Search for the cell housing the specified text and yield its (X, Y) center coordinate. 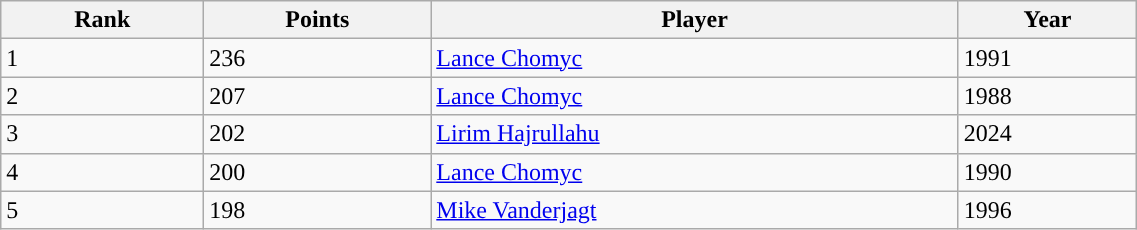
Rank (102, 20)
4 (102, 172)
5 (102, 210)
198 (318, 210)
1988 (1048, 96)
Mike Vanderjagt (694, 210)
Year (1048, 20)
200 (318, 172)
202 (318, 134)
207 (318, 96)
2024 (1048, 134)
3 (102, 134)
1996 (1048, 210)
1 (102, 58)
Lirim Hajrullahu (694, 134)
Player (694, 20)
1991 (1048, 58)
2 (102, 96)
236 (318, 58)
Points (318, 20)
1990 (1048, 172)
